Determine the [X, Y] coordinate at the center of the cell enclosing the given text.  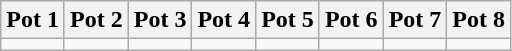
Pot 6 [351, 20]
Pot 7 [415, 20]
Pot 1 [33, 20]
Pot 2 [96, 20]
Pot 8 [479, 20]
Pot 5 [288, 20]
Pot 3 [160, 20]
Pot 4 [224, 20]
